Capture the cell that displays the provided text and extract its [x, y] central coordinate. 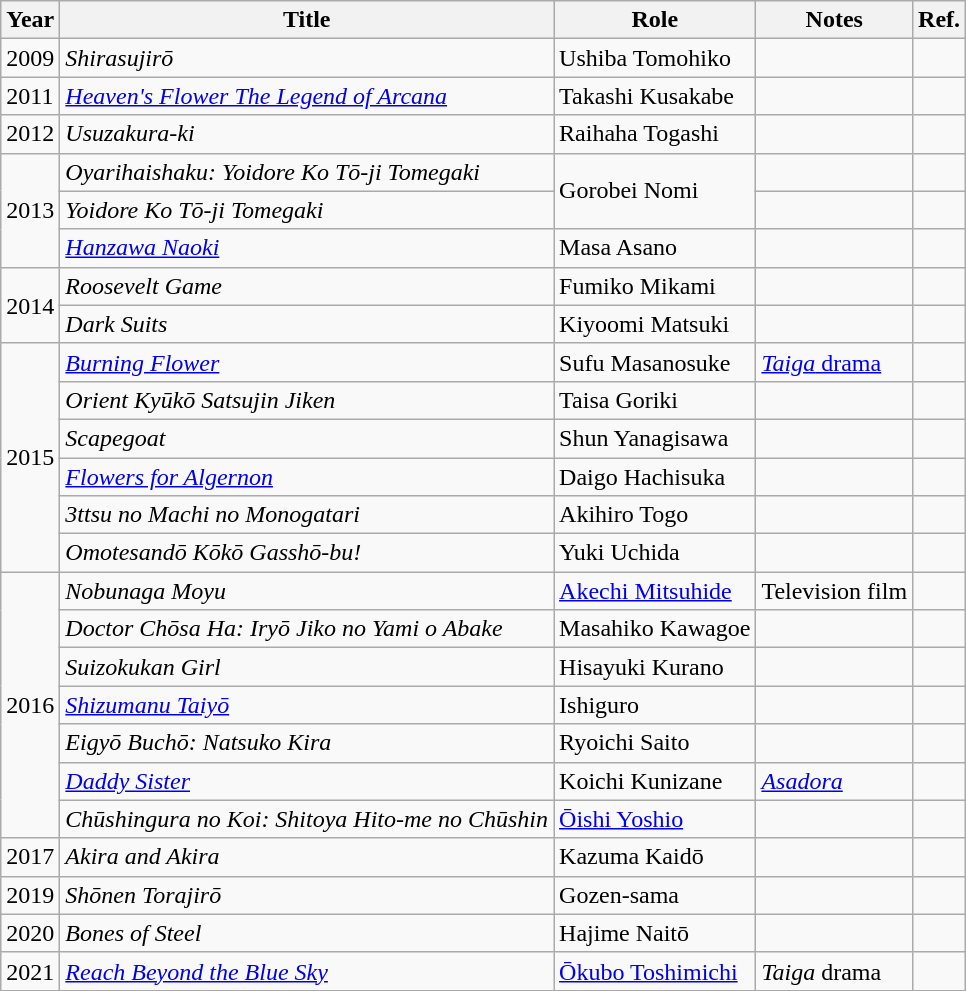
Kazuma Kaidō [655, 857]
2021 [30, 971]
Heaven's Flower The Legend of Arcana [307, 96]
Akira and Akira [307, 857]
Yuki Uchida [655, 553]
Sufu Masanosuke [655, 362]
Yoidore Ko Tō-ji Tomegaki [307, 210]
Daddy Sister [307, 781]
Ryoichi Saito [655, 743]
Hanzawa Naoki [307, 248]
Eigyō Buchō: Natsuko Kira [307, 743]
3ttsu no Machi no Monogatari [307, 515]
2011 [30, 96]
Television film [834, 591]
Scapegoat [307, 438]
Shizumanu Taiyō [307, 705]
Asadora [834, 781]
Shōnen Torajirō [307, 895]
Hajime Naitō [655, 933]
Title [307, 20]
Raihaha Togashi [655, 134]
Chūshingura no Koi: Shitoya Hito-me no Chūshin [307, 819]
Role [655, 20]
2019 [30, 895]
2013 [30, 210]
Taisa Goriki [655, 400]
Notes [834, 20]
Omotesandō Kōkō Gasshō-bu! [307, 553]
Ref. [940, 20]
Oyarihaishaku: Yoidore Ko Tō-ji Tomegaki [307, 172]
Shirasujirō [307, 58]
2020 [30, 933]
Gozen-sama [655, 895]
Year [30, 20]
Doctor Chōsa Ha: Iryō Jiko no Yami o Abake [307, 629]
Ōishi Yoshio [655, 819]
Bones of Steel [307, 933]
2015 [30, 457]
Ushiba Tomohiko [655, 58]
2012 [30, 134]
2017 [30, 857]
Masahiko Kawagoe [655, 629]
Gorobei Nomi [655, 191]
Nobunaga Moyu [307, 591]
Hisayuki Kurano [655, 667]
Usuzakura-ki [307, 134]
Daigo Hachisuka [655, 477]
2016 [30, 705]
Flowers for Algernon [307, 477]
Fumiko Mikami [655, 286]
Roosevelt Game [307, 286]
Takashi Kusakabe [655, 96]
2014 [30, 305]
Akihiro Togo [655, 515]
Koichi Kunizane [655, 781]
Reach Beyond the Blue Sky [307, 971]
Shun Yanagisawa [655, 438]
Orient Kyūkō Satsujin Jiken [307, 400]
Akechi Mitsuhide [655, 591]
Kiyoomi Matsuki [655, 324]
2009 [30, 58]
Burning Flower [307, 362]
Masa Asano [655, 248]
Ōkubo Toshimichi [655, 971]
Ishiguro [655, 705]
Suizokukan Girl [307, 667]
Dark Suits [307, 324]
